Provide the [X, Y] coordinate of the cell's center where the given text is located.  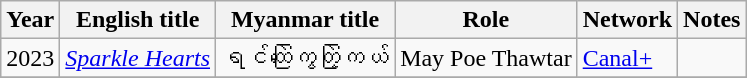
Year [30, 20]
Canal+ [627, 58]
ရင်ထဲကြွေတဲ့ကြယ် [306, 58]
May Poe Thawtar [486, 58]
Sparkle Hearts [138, 58]
Myanmar title [306, 20]
Role [486, 20]
Notes [712, 20]
2023 [30, 58]
English title [138, 20]
Network [627, 20]
